Detect which cell encompasses the target text, then output its (x, y) center coordinate. 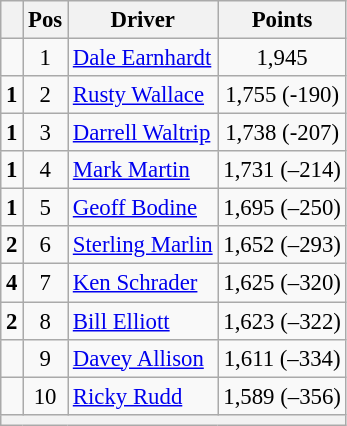
Bill Elliott (143, 321)
9 (46, 358)
3 (46, 133)
10 (46, 396)
Ricky Rudd (143, 396)
1,731 (–214) (282, 170)
Davey Allison (143, 358)
Dale Earnhardt (143, 58)
1,625 (–320) (282, 283)
Geoff Bodine (143, 208)
1,589 (–356) (282, 396)
1,945 (282, 58)
Rusty Wallace (143, 95)
Points (282, 20)
1,695 (–250) (282, 208)
1,738 (-207) (282, 133)
Pos (46, 20)
Ken Schrader (143, 283)
8 (46, 321)
Darrell Waltrip (143, 133)
6 (46, 245)
Mark Martin (143, 170)
1,623 (–322) (282, 321)
1,652 (–293) (282, 245)
Driver (143, 20)
7 (46, 283)
1,755 (-190) (282, 95)
5 (46, 208)
Sterling Marlin (143, 245)
1,611 (–334) (282, 358)
